From the cell containing the given text, extract its center point as [X, Y] coordinate. 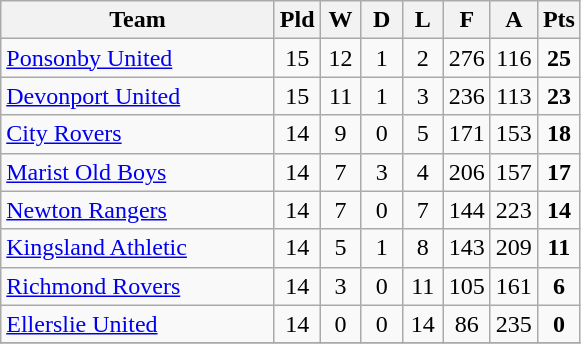
236 [466, 96]
113 [514, 96]
L [422, 20]
A [514, 20]
276 [466, 58]
Pts [558, 20]
Marist Old Boys [138, 172]
2 [422, 58]
Devonport United [138, 96]
171 [466, 134]
12 [340, 58]
157 [514, 172]
Newton Rangers [138, 210]
18 [558, 134]
8 [422, 248]
Richmond Rovers [138, 286]
4 [422, 172]
D [382, 20]
223 [514, 210]
Pld [297, 20]
Team [138, 20]
86 [466, 324]
City Rovers [138, 134]
25 [558, 58]
209 [514, 248]
143 [466, 248]
Ellerslie United [138, 324]
F [466, 20]
W [340, 20]
Kingsland Athletic [138, 248]
23 [558, 96]
206 [466, 172]
235 [514, 324]
153 [514, 134]
Ponsonby United [138, 58]
17 [558, 172]
116 [514, 58]
9 [340, 134]
6 [558, 286]
105 [466, 286]
161 [514, 286]
144 [466, 210]
